Provide the [x, y] coordinate of the cell's center where the given text is located.  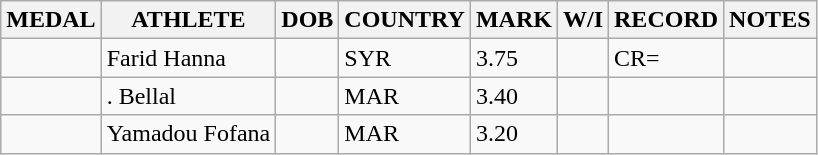
SYR [405, 58]
CR= [666, 58]
Yamadou Fofana [188, 134]
MEDAL [51, 20]
RECORD [666, 20]
Farid Hanna [188, 58]
3.75 [514, 58]
. Bellal [188, 96]
3.20 [514, 134]
DOB [308, 20]
W/I [582, 20]
3.40 [514, 96]
NOTES [770, 20]
MARK [514, 20]
COUNTRY [405, 20]
ATHLETE [188, 20]
